Capture the cell that displays the provided text and extract its (X, Y) central coordinate. 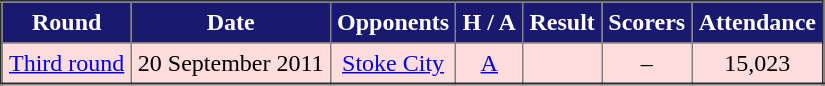
Round (67, 22)
Third round (67, 64)
Date (230, 22)
Stoke City (393, 64)
– (647, 64)
A (490, 64)
Result (562, 22)
H / A (490, 22)
20 September 2011 (230, 64)
Attendance (758, 22)
Opponents (393, 22)
Scorers (647, 22)
15,023 (758, 64)
